Search for the cell housing the specified text and yield its [X, Y] center coordinate. 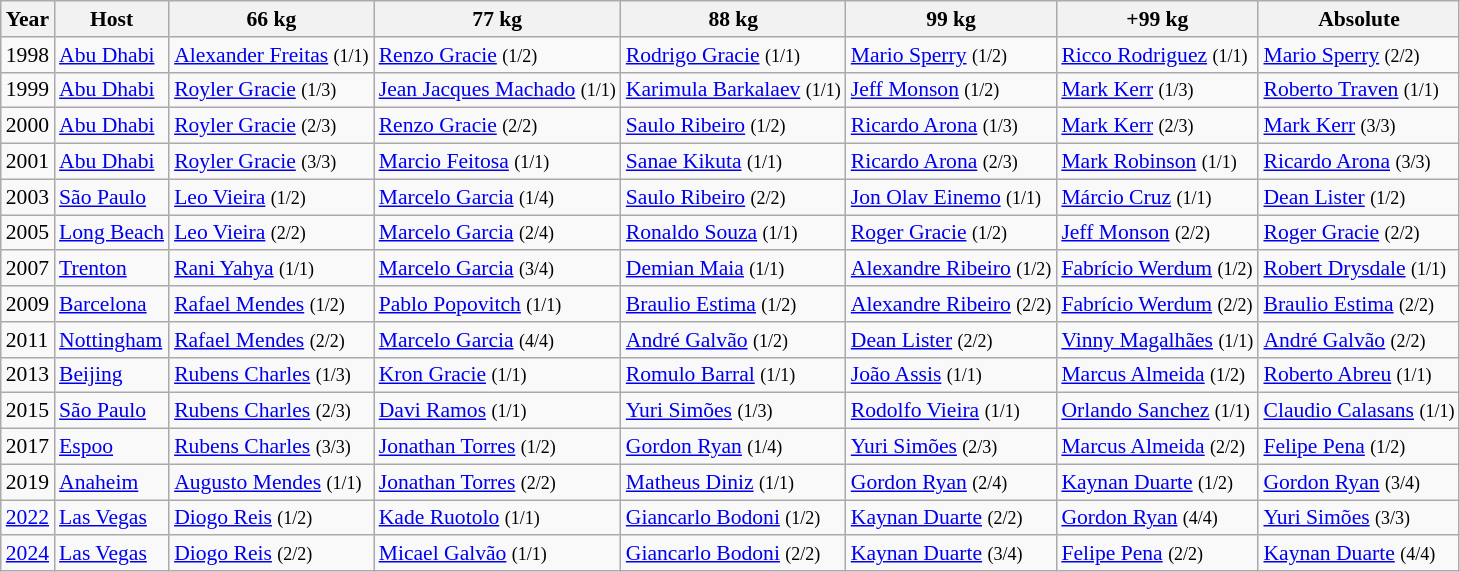
Absolute [1358, 19]
66 kg [272, 19]
2011 [28, 340]
Espoo [112, 447]
Alexandre Ribeiro (2/2) [952, 304]
Robert Drysdale (1/1) [1358, 269]
2009 [28, 304]
Jon Olav Einemo (1/1) [952, 197]
Mark Kerr (3/3) [1358, 126]
Giancarlo Bodoni (1/2) [734, 518]
Renzo Gracie (1/2) [498, 55]
Claudio Calasans (1/1) [1358, 411]
Jeff Monson (1/2) [952, 90]
Fabrício Werdum (2/2) [1157, 304]
Ricardo Arona (1/3) [952, 126]
Yuri Simões (1/3) [734, 411]
Vinny Magalhães (1/1) [1157, 340]
88 kg [734, 19]
2001 [28, 162]
Leo Vieira (1/2) [272, 197]
2022 [28, 518]
Augusto Mendes (1/1) [272, 482]
Kron Gracie (1/1) [498, 375]
Marcelo Garcia (2/4) [498, 233]
Kade Ruotolo (1/1) [498, 518]
2003 [28, 197]
Gordon Ryan (2/4) [952, 482]
Braulio Estima (2/2) [1358, 304]
Roger Gracie (2/2) [1358, 233]
Marcus Almeida (1/2) [1157, 375]
Demian Maia (1/1) [734, 269]
+99 kg [1157, 19]
João Assis (1/1) [952, 375]
Dean Lister (2/2) [952, 340]
Mark Kerr (1/3) [1157, 90]
Rani Yahya (1/1) [272, 269]
Host [112, 19]
Kaynan Duarte (3/4) [952, 554]
Mario Sperry (1/2) [952, 55]
Nottingham [112, 340]
Felipe Pena (1/2) [1358, 447]
Yuri Simões (3/3) [1358, 518]
Roberto Traven (1/1) [1358, 90]
Marcio Feitosa (1/1) [498, 162]
André Galvão (2/2) [1358, 340]
Saulo Ribeiro (1/2) [734, 126]
Barcelona [112, 304]
Mark Kerr (2/3) [1157, 126]
Yuri Simões (2/3) [952, 447]
Jonathan Torres (1/2) [498, 447]
2024 [28, 554]
Braulio Estima (1/2) [734, 304]
Giancarlo Bodoni (2/2) [734, 554]
Karimula Barkalaev (1/1) [734, 90]
Micael Galvão (1/1) [498, 554]
Ronaldo Souza (1/1) [734, 233]
Orlando Sanchez (1/1) [1157, 411]
Rafael Mendes (1/2) [272, 304]
Romulo Barral (1/1) [734, 375]
Leo Vieira (2/2) [272, 233]
Beijing [112, 375]
Royler Gracie (3/3) [272, 162]
1998 [28, 55]
Marcus Almeida (2/2) [1157, 447]
Mario Sperry (2/2) [1358, 55]
Marcelo Garcia (1/4) [498, 197]
Dean Lister (1/2) [1358, 197]
Royler Gracie (2/3) [272, 126]
Ricco Rodriguez (1/1) [1157, 55]
Kaynan Duarte (4/4) [1358, 554]
77 kg [498, 19]
2019 [28, 482]
Rodolfo Vieira (1/1) [952, 411]
Royler Gracie (1/3) [272, 90]
Rafael Mendes (2/2) [272, 340]
2000 [28, 126]
Gordon Ryan (3/4) [1358, 482]
Renzo Gracie (2/2) [498, 126]
Anaheim [112, 482]
Trenton [112, 269]
Rubens Charles (1/3) [272, 375]
Kaynan Duarte (2/2) [952, 518]
Davi Ramos (1/1) [498, 411]
Gordon Ryan (4/4) [1157, 518]
Ricardo Arona (2/3) [952, 162]
Alexandre Ribeiro (1/2) [952, 269]
Rubens Charles (2/3) [272, 411]
Jonathan Torres (2/2) [498, 482]
Fabrício Werdum (1/2) [1157, 269]
Year [28, 19]
Mark Robinson (1/1) [1157, 162]
Jeff Monson (2/2) [1157, 233]
Marcelo Garcia (3/4) [498, 269]
Jean Jacques Machado (1/1) [498, 90]
Ricardo Arona (3/3) [1358, 162]
Gordon Ryan (1/4) [734, 447]
Diogo Reis (1/2) [272, 518]
2017 [28, 447]
Sanae Kikuta (1/1) [734, 162]
Matheus Diniz (1/1) [734, 482]
Alexander Freitas (1/1) [272, 55]
2013 [28, 375]
Saulo Ribeiro (2/2) [734, 197]
Rubens Charles (3/3) [272, 447]
99 kg [952, 19]
Felipe Pena (2/2) [1157, 554]
Roberto Abreu (1/1) [1358, 375]
Rodrigo Gracie (1/1) [734, 55]
Diogo Reis (2/2) [272, 554]
2007 [28, 269]
Roger Gracie (1/2) [952, 233]
André Galvão (1/2) [734, 340]
2005 [28, 233]
Márcio Cruz (1/1) [1157, 197]
2015 [28, 411]
Pablo Popovitch (1/1) [498, 304]
1999 [28, 90]
Long Beach [112, 233]
Kaynan Duarte (1/2) [1157, 482]
Marcelo Garcia (4/4) [498, 340]
